Return the [x, y] coordinate for the center point of the cell that contains the specified text.  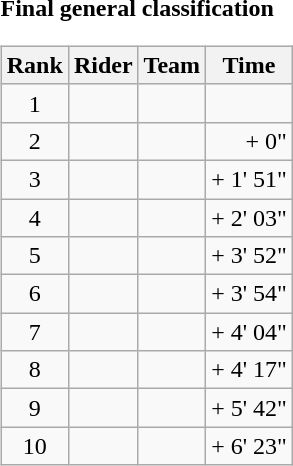
+ 3' 52" [250, 256]
2 [34, 141]
7 [34, 332]
+ 6' 23" [250, 446]
5 [34, 256]
+ 3' 54" [250, 294]
+ 5' 42" [250, 408]
9 [34, 408]
+ 0" [250, 141]
Rank [34, 65]
4 [34, 217]
Rider [103, 65]
3 [34, 179]
+ 2' 03" [250, 217]
+ 1' 51" [250, 179]
1 [34, 103]
6 [34, 294]
10 [34, 446]
Team [172, 65]
+ 4' 17" [250, 370]
Time [250, 65]
+ 4' 04" [250, 332]
8 [34, 370]
